Scan for the cell matching the given text and deliver its [x, y] coordinate at center. 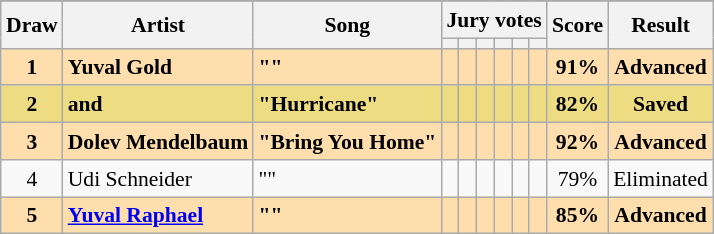
Dolev Mendelbaum [158, 142]
5 [32, 216]
4 [32, 178]
Artist [158, 24]
1 [32, 66]
85% [578, 216]
"Hurricane" [347, 104]
79% [578, 178]
Draw [32, 24]
Song [347, 24]
92% [578, 142]
Jury votes [494, 20]
Result [660, 24]
and [158, 104]
Udi Schneider [158, 178]
82% [578, 104]
Eliminated [660, 178]
3 [32, 142]
Yuval Gold [158, 66]
91% [578, 66]
Yuval Raphael [158, 216]
Score [578, 24]
"Bring You Home" [347, 142]
2 [32, 104]
Saved [660, 104]
